From the cell containing the given text, extract its center point as (X, Y) coordinate. 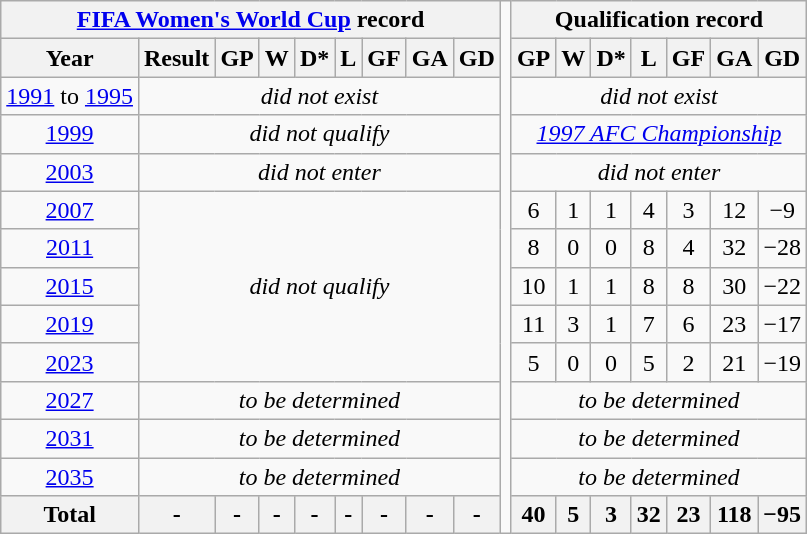
−17 (782, 324)
7 (648, 324)
2003 (70, 172)
2007 (70, 210)
−22 (782, 286)
1991 to 1995 (70, 96)
1999 (70, 134)
−28 (782, 248)
10 (533, 286)
11 (533, 324)
2031 (70, 438)
2011 (70, 248)
2027 (70, 400)
2019 (70, 324)
21 (734, 362)
Qualification record (658, 20)
2 (688, 362)
2035 (70, 477)
12 (734, 210)
2015 (70, 286)
−19 (782, 362)
Result (176, 58)
40 (533, 515)
−9 (782, 210)
118 (734, 515)
−95 (782, 515)
Year (70, 58)
1997 AFC Championship (658, 134)
30 (734, 286)
Total (70, 515)
FIFA Women's World Cup record (251, 20)
2023 (70, 362)
